Detect which cell encompasses the target text, then output its (X, Y) center coordinate. 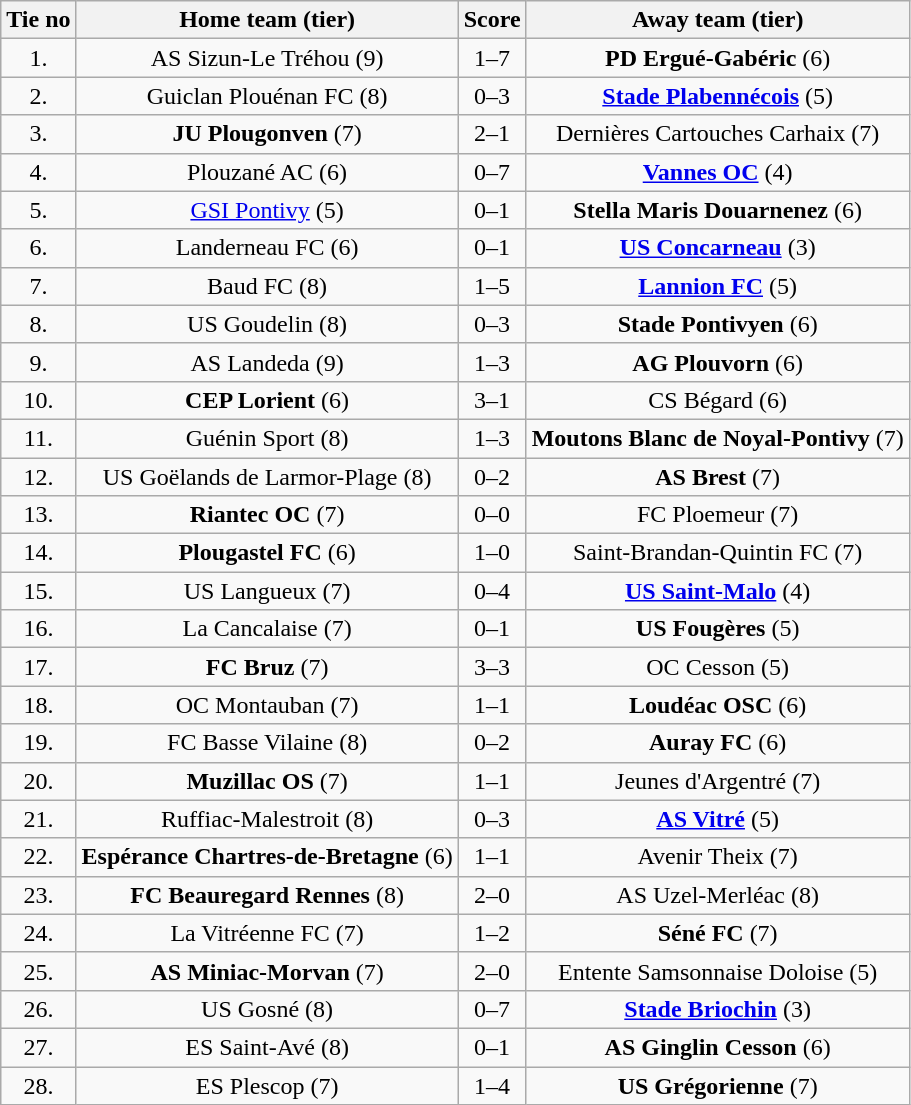
Stade Briochin (3) (718, 1009)
AS Landeda (9) (267, 362)
AS Brest (7) (718, 477)
3. (38, 134)
US Goudelin (8) (267, 324)
Auray FC (6) (718, 743)
3–1 (492, 400)
9. (38, 362)
1–7 (492, 58)
0–0 (492, 515)
6. (38, 248)
25. (38, 971)
ES Saint-Avé (8) (267, 1047)
2–1 (492, 134)
CEP Lorient (6) (267, 400)
Stade Plabennécois (5) (718, 96)
AS Sizun-Le Tréhou (9) (267, 58)
16. (38, 629)
1–4 (492, 1085)
19. (38, 743)
FC Beauregard Rennes (8) (267, 895)
Séné FC (7) (718, 933)
1–0 (492, 553)
US Saint-Malo (4) (718, 591)
FC Basse Vilaine (8) (267, 743)
Saint-Brandan-Quintin FC (7) (718, 553)
OC Cesson (5) (718, 667)
10. (38, 400)
Tie no (38, 20)
1. (38, 58)
28. (38, 1085)
AG Plouvorn (6) (718, 362)
4. (38, 172)
US Fougères (5) (718, 629)
20. (38, 781)
FC Ploemeur (7) (718, 515)
11. (38, 438)
US Goëlands de Larmor-Plage (8) (267, 477)
Jeunes d'Argentré (7) (718, 781)
26. (38, 1009)
Stade Pontivyen (6) (718, 324)
Moutons Blanc de Noyal-Pontivy (7) (718, 438)
US Gosné (8) (267, 1009)
Guénin Sport (8) (267, 438)
AS Vitré (5) (718, 819)
Away team (tier) (718, 20)
US Langueux (7) (267, 591)
7. (38, 286)
Muzillac OS (7) (267, 781)
ES Plescop (7) (267, 1085)
US Grégorienne (7) (718, 1085)
24. (38, 933)
21. (38, 819)
22. (38, 857)
Guiclan Plouénan FC (8) (267, 96)
5. (38, 210)
JU Plougonven (7) (267, 134)
Lannion FC (5) (718, 286)
12. (38, 477)
Baud FC (8) (267, 286)
Entente Samsonnaise Doloise (5) (718, 971)
Loudéac OSC (6) (718, 705)
US Concarneau (3) (718, 248)
Vannes OC (4) (718, 172)
14. (38, 553)
Ruffiac-Malestroit (8) (267, 819)
CS Bégard (6) (718, 400)
AS Ginglin Cesson (6) (718, 1047)
15. (38, 591)
Avenir Theix (7) (718, 857)
La Cancalaise (7) (267, 629)
18. (38, 705)
PD Ergué-Gabéric (6) (718, 58)
AS Uzel-Merléac (8) (718, 895)
Riantec OC (7) (267, 515)
FC Bruz (7) (267, 667)
Espérance Chartres-de-Bretagne (6) (267, 857)
Score (492, 20)
Plougastel FC (6) (267, 553)
Home team (tier) (267, 20)
1–5 (492, 286)
Plouzané AC (6) (267, 172)
AS Miniac-Morvan (7) (267, 971)
2. (38, 96)
23. (38, 895)
GSI Pontivy (5) (267, 210)
OC Montauban (7) (267, 705)
3–3 (492, 667)
1–2 (492, 933)
8. (38, 324)
La Vitréenne FC (7) (267, 933)
0–4 (492, 591)
27. (38, 1047)
13. (38, 515)
Stella Maris Douarnenez (6) (718, 210)
17. (38, 667)
Dernières Cartouches Carhaix (7) (718, 134)
Landerneau FC (6) (267, 248)
